Output the (X, Y) coordinate of the center of the cell containing the given text.  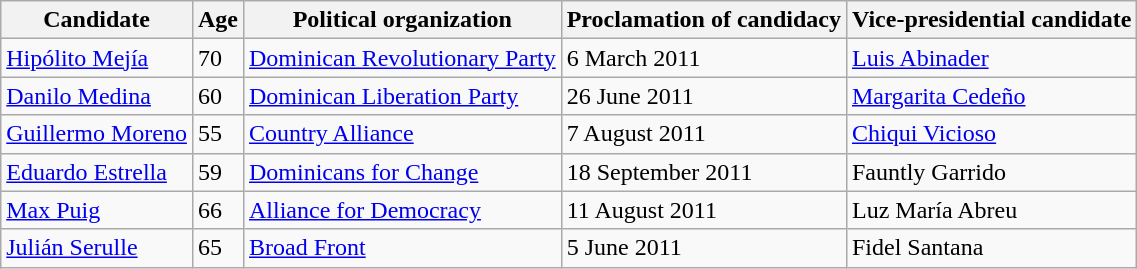
Broad Front (402, 248)
11 August 2011 (704, 210)
7 August 2011 (704, 134)
Dominican Liberation Party (402, 96)
Guillermo Moreno (97, 134)
Luz María Abreu (991, 210)
5 June 2011 (704, 248)
65 (218, 248)
Dominican Revolutionary Party (402, 58)
Political organization (402, 20)
Fidel Santana (991, 248)
18 September 2011 (704, 172)
59 (218, 172)
60 (218, 96)
Alliance for Democracy (402, 210)
26 June 2011 (704, 96)
Eduardo Estrella (97, 172)
Candidate (97, 20)
Fauntly Garrido (991, 172)
Hipólito Mejía (97, 58)
Country Alliance (402, 134)
Max Puig (97, 210)
Chiqui Vicioso (991, 134)
Proclamation of candidacy (704, 20)
55 (218, 134)
Vice-presidential candidate (991, 20)
Julián Serulle (97, 248)
66 (218, 210)
70 (218, 58)
Luis Abinader (991, 58)
Dominicans for Change (402, 172)
Danilo Medina (97, 96)
Age (218, 20)
6 March 2011 (704, 58)
Margarita Cedeño (991, 96)
